Provide the [X, Y] coordinate of the cell's center where the given text is located.  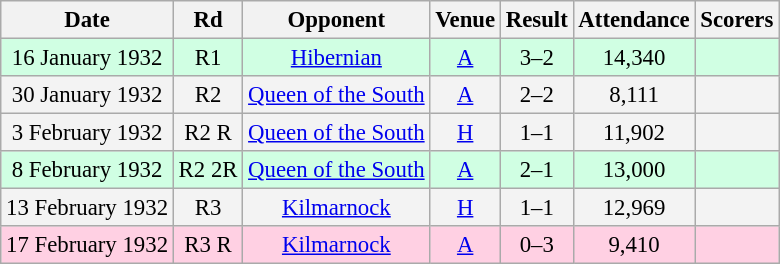
Rd [208, 20]
R3 R [208, 245]
9,410 [634, 245]
2–1 [536, 170]
0–3 [536, 245]
2–2 [536, 95]
8 February 1932 [88, 170]
R3 [208, 208]
Date [88, 20]
Result [536, 20]
16 January 1932 [88, 58]
8,111 [634, 95]
Venue [466, 20]
14,340 [634, 58]
3–2 [536, 58]
R2 R [208, 133]
R1 [208, 58]
17 February 1932 [88, 245]
Attendance [634, 20]
Opponent [336, 20]
R2 2R [208, 170]
13 February 1932 [88, 208]
Hibernian [336, 58]
R2 [208, 95]
30 January 1932 [88, 95]
3 February 1932 [88, 133]
Scorers [737, 20]
12,969 [634, 208]
11,902 [634, 133]
13,000 [634, 170]
